Locate the cell with the specified text and output its [X, Y] center coordinate. 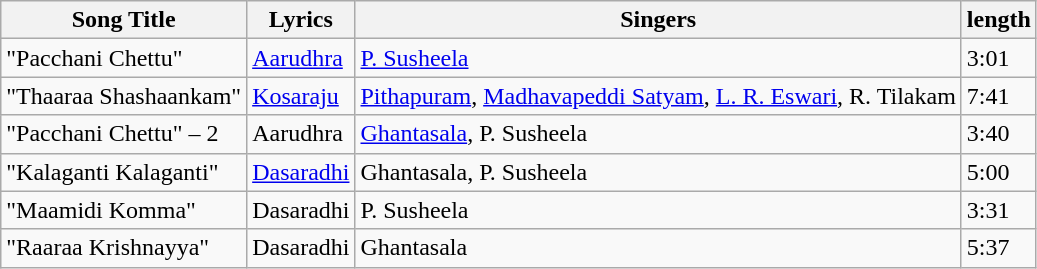
"Kalaganti Kalaganti" [124, 172]
"Thaaraa Shashaankam" [124, 96]
Song Title [124, 20]
5:37 [998, 248]
Pithapuram, Madhavapeddi Satyam, L. R. Eswari, R. Tilakam [658, 96]
Lyrics [301, 20]
Kosaraju [301, 96]
5:00 [998, 172]
"Maamidi Komma" [124, 210]
Singers [658, 20]
"Pacchani Chettu" – 2 [124, 134]
length [998, 20]
7:41 [998, 96]
3:01 [998, 58]
3:40 [998, 134]
"Pacchani Chettu" [124, 58]
"Raaraa Krishnayya" [124, 248]
Ghantasala [658, 248]
3:31 [998, 210]
